Provide the (x, y) coordinate of the cell's center where the given text is located.  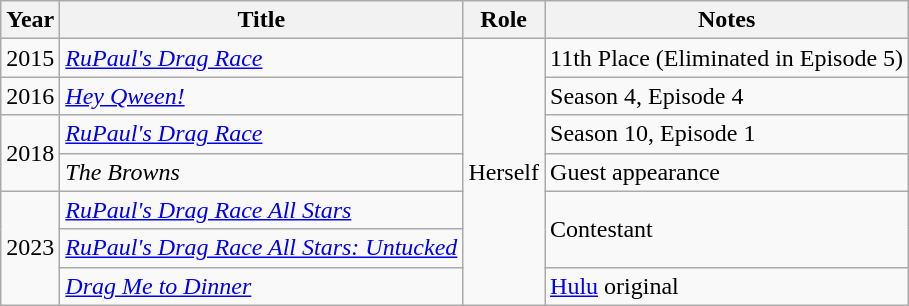
Contestant (727, 229)
2015 (30, 58)
Hulu original (727, 286)
The Browns (262, 172)
RuPaul's Drag Race All Stars: Untucked (262, 248)
Season 4, Episode 4 (727, 96)
RuPaul's Drag Race All Stars (262, 210)
Role (504, 20)
Drag Me to Dinner (262, 286)
Notes (727, 20)
2018 (30, 153)
Title (262, 20)
Guest appearance (727, 172)
Herself (504, 172)
11th Place (Eliminated in Episode 5) (727, 58)
2023 (30, 248)
Hey Qween! (262, 96)
Year (30, 20)
2016 (30, 96)
Season 10, Episode 1 (727, 134)
